Locate the cell with the specified text and output its (X, Y) center coordinate. 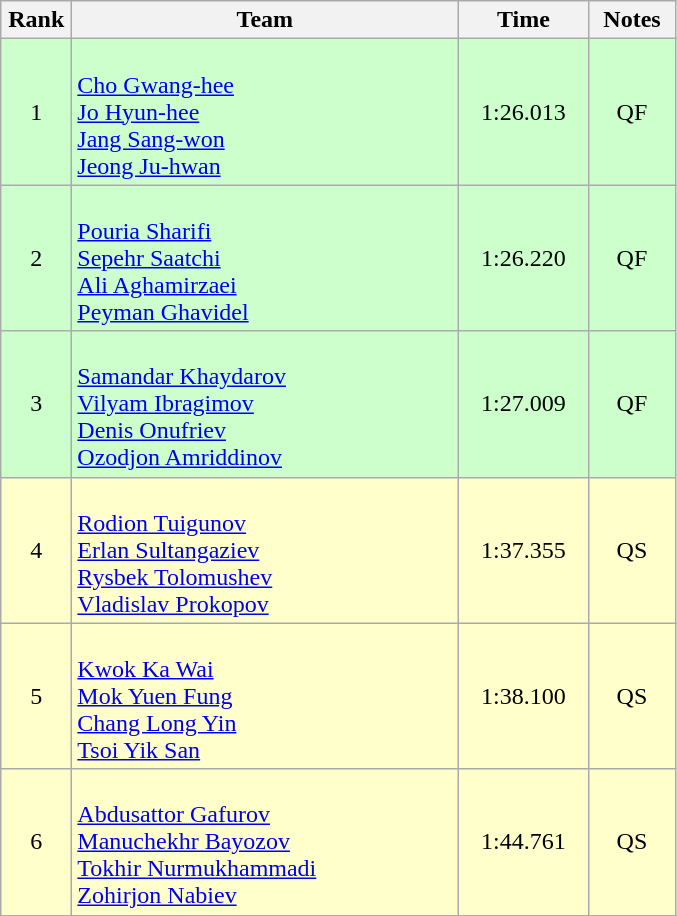
Pouria SharifiSepehr SaatchiAli AghamirzaeiPeyman Ghavidel (265, 258)
3 (36, 404)
Samandar KhaydarovVilyam IbragimovDenis OnufrievOzodjon Amriddinov (265, 404)
2 (36, 258)
1:26.220 (524, 258)
Kwok Ka WaiMok Yuen FungChang Long YinTsoi Yik San (265, 696)
Cho Gwang-heeJo Hyun-heeJang Sang-wonJeong Ju-hwan (265, 112)
Abdusattor GafurovManuchekhr BayozovTokhir NurmukhammadiZohirjon Nabiev (265, 842)
Notes (632, 20)
Rodion TuigunovErlan SultangazievRysbek TolomushevVladislav Prokopov (265, 550)
5 (36, 696)
6 (36, 842)
1:37.355 (524, 550)
1:44.761 (524, 842)
1:27.009 (524, 404)
1 (36, 112)
1:26.013 (524, 112)
1:38.100 (524, 696)
Time (524, 20)
Rank (36, 20)
Team (265, 20)
4 (36, 550)
